Scan for the cell matching the given text and deliver its (x, y) coordinate at center. 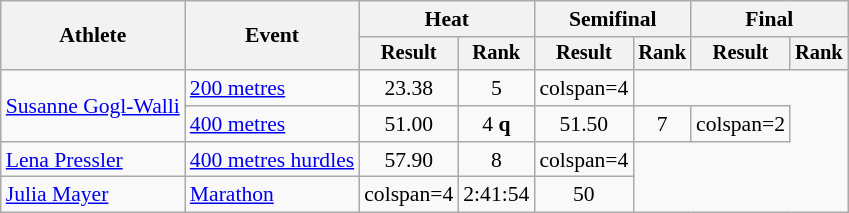
51.00 (408, 124)
200 metres (272, 88)
4 q (496, 124)
7 (662, 124)
23.38 (408, 88)
57.90 (408, 160)
Susanne Gogl-Walli (93, 106)
Final (770, 19)
Athlete (93, 36)
2:41:54 (496, 195)
400 metres hurdles (272, 160)
colspan=2 (740, 124)
Julia Mayer (93, 195)
Event (272, 36)
5 (496, 88)
400 metres (272, 124)
Heat (446, 19)
Semifinal (612, 19)
Marathon (272, 195)
51.50 (584, 124)
50 (584, 195)
8 (496, 160)
Lena Pressler (93, 160)
